Find where the given text appears and provide that cell's center as (x, y) coordinate. 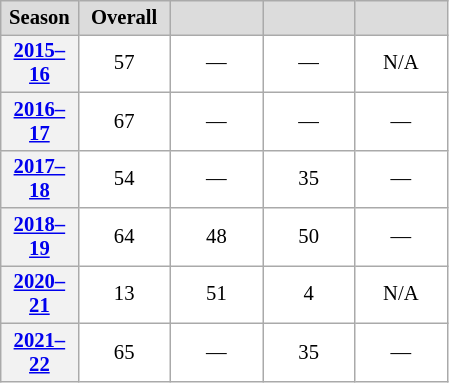
2018–19 (40, 237)
2016–17 (40, 121)
65 (124, 352)
2015–16 (40, 63)
57 (124, 63)
2017–18 (40, 179)
64 (124, 237)
2021–22 (40, 352)
Overall (124, 17)
4 (308, 294)
54 (124, 179)
67 (124, 121)
Season (40, 17)
2020–21 (40, 294)
48 (216, 237)
51 (216, 294)
13 (124, 294)
50 (308, 237)
